Pinpoint the cell where the given text exists, returning its [X, Y] midpoint coordinate. 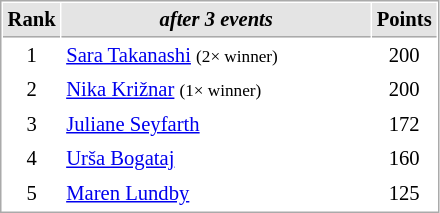
Sara Takanashi (2× winner) [216, 56]
Rank [32, 20]
3 [32, 124]
Maren Lundby [216, 194]
1 [32, 56]
2 [32, 90]
Urša Bogataj [216, 158]
Nika Križnar (1× winner) [216, 90]
172 [404, 124]
Points [404, 20]
160 [404, 158]
5 [32, 194]
Juliane Seyfarth [216, 124]
125 [404, 194]
4 [32, 158]
after 3 events [216, 20]
